Extract the [x, y] coordinate from the center of the cell holding the provided text.  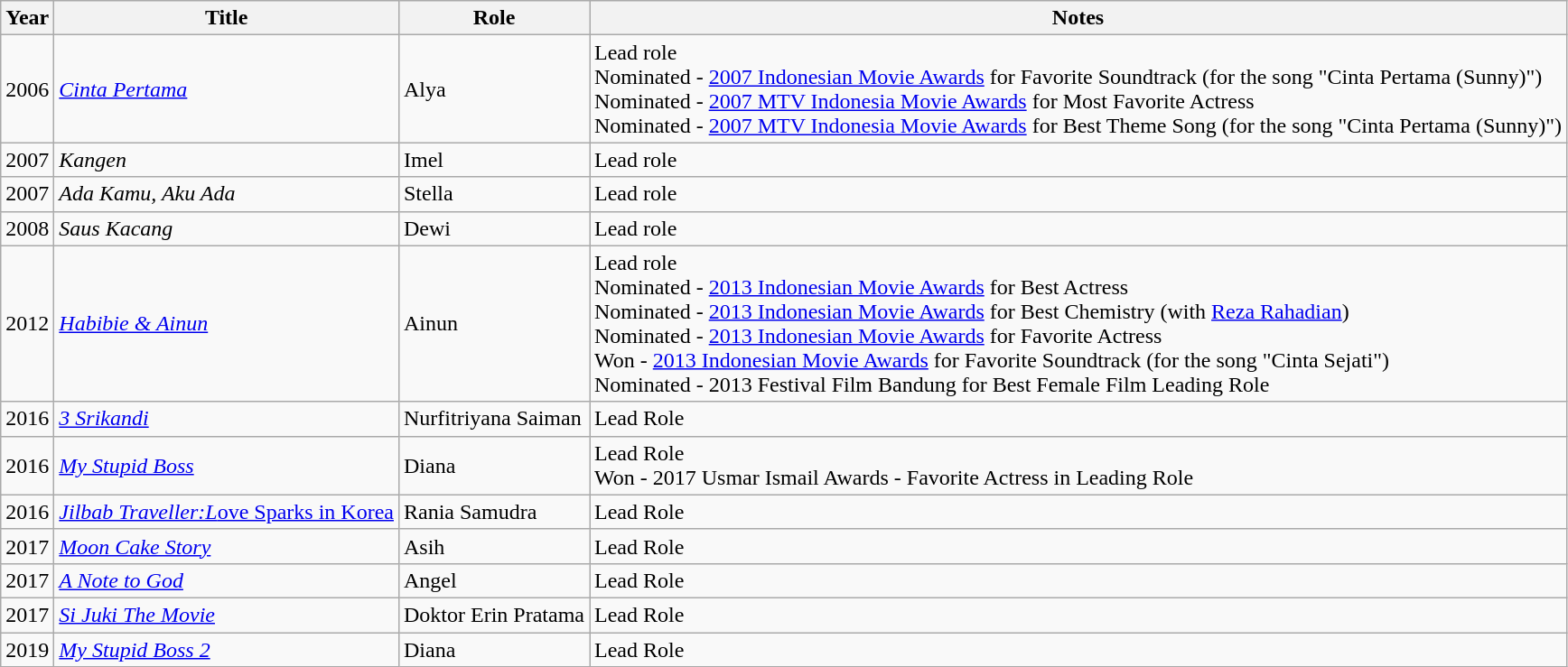
Year [27, 18]
Si Juki The Movie [227, 615]
Imel [493, 160]
A Note to God [227, 580]
Cinta Pertama [227, 88]
Alya [493, 88]
Doktor Erin Pratama [493, 615]
Role [493, 18]
Dewi [493, 228]
2012 [27, 323]
Jilbab Traveller:Love Sparks in Korea [227, 512]
My Stupid Boss 2 [227, 649]
Title [227, 18]
Habibie & Ainun [227, 323]
Notes [1078, 18]
Moon Cake Story [227, 546]
Saus Kacang [227, 228]
Ainun [493, 323]
Nurfitriyana Saiman [493, 419]
2019 [27, 649]
My Stupid Boss [227, 466]
Rania Samudra [493, 512]
Kangen [227, 160]
2006 [27, 88]
Ada Kamu, Aku Ada [227, 194]
2008 [27, 228]
3 Srikandi [227, 419]
Lead RoleWon - 2017 Usmar Ismail Awards - Favorite Actress in Leading Role [1078, 466]
Angel [493, 580]
Stella [493, 194]
Asih [493, 546]
